Extract the [X, Y] coordinate from the center of the cell holding the provided text.  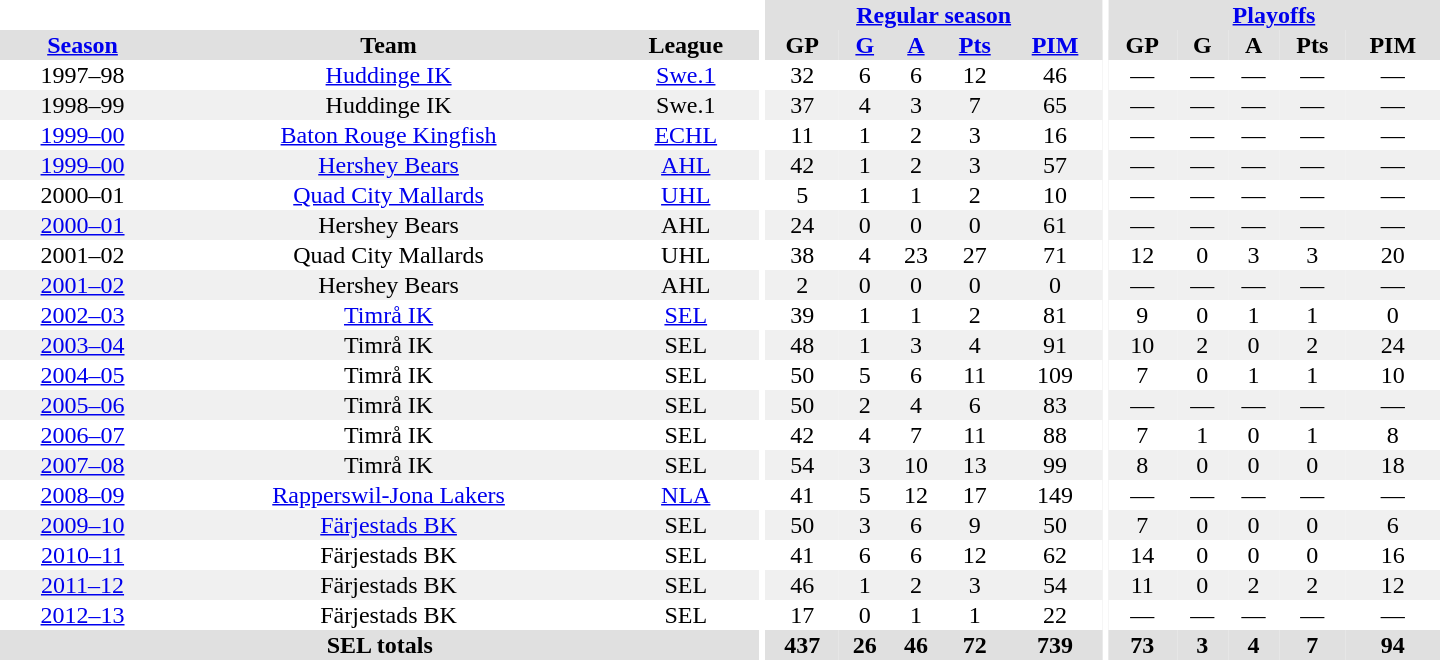
Team [388, 45]
88 [1055, 435]
37 [802, 105]
20 [1393, 255]
109 [1055, 375]
81 [1055, 315]
Regular season [934, 15]
22 [1055, 615]
Season [82, 45]
99 [1055, 465]
League [686, 45]
65 [1055, 105]
739 [1055, 645]
2007–08 [82, 465]
57 [1055, 165]
14 [1142, 555]
2009–10 [82, 525]
NLA [686, 495]
ECHL [686, 135]
73 [1142, 645]
2006–07 [82, 435]
27 [975, 255]
71 [1055, 255]
39 [802, 315]
2011–12 [82, 585]
149 [1055, 495]
13 [975, 465]
1998–99 [82, 105]
Playoffs [1274, 15]
Rapperswil-Jona Lakers [388, 495]
437 [802, 645]
2010–11 [82, 555]
SEL totals [380, 645]
48 [802, 345]
2003–04 [82, 345]
72 [975, 645]
18 [1393, 465]
2008–09 [82, 495]
83 [1055, 405]
Baton Rouge Kingfish [388, 135]
26 [864, 645]
2004–05 [82, 375]
62 [1055, 555]
91 [1055, 345]
2002–03 [82, 315]
61 [1055, 225]
32 [802, 75]
2012–13 [82, 615]
2005–06 [82, 405]
38 [802, 255]
23 [916, 255]
1997–98 [82, 75]
94 [1393, 645]
